Output the (x, y) coordinate of the center of the cell containing the given text.  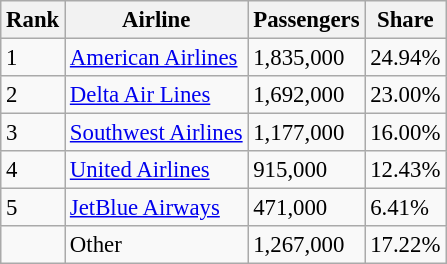
1,692,000 (306, 95)
1 (33, 58)
Share (406, 20)
915,000 (306, 170)
Rank (33, 20)
23.00% (406, 95)
1,835,000 (306, 58)
3 (33, 133)
2 (33, 95)
United Airlines (156, 170)
4 (33, 170)
American Airlines (156, 58)
12.43% (406, 170)
JetBlue Airways (156, 208)
5 (33, 208)
6.41% (406, 208)
1,267,000 (306, 245)
16.00% (406, 133)
1,177,000 (306, 133)
Airline (156, 20)
Delta Air Lines (156, 95)
Passengers (306, 20)
Southwest Airlines (156, 133)
471,000 (306, 208)
Other (156, 245)
17.22% (406, 245)
24.94% (406, 58)
